Locate the cell with the specified text and output its [X, Y] center coordinate. 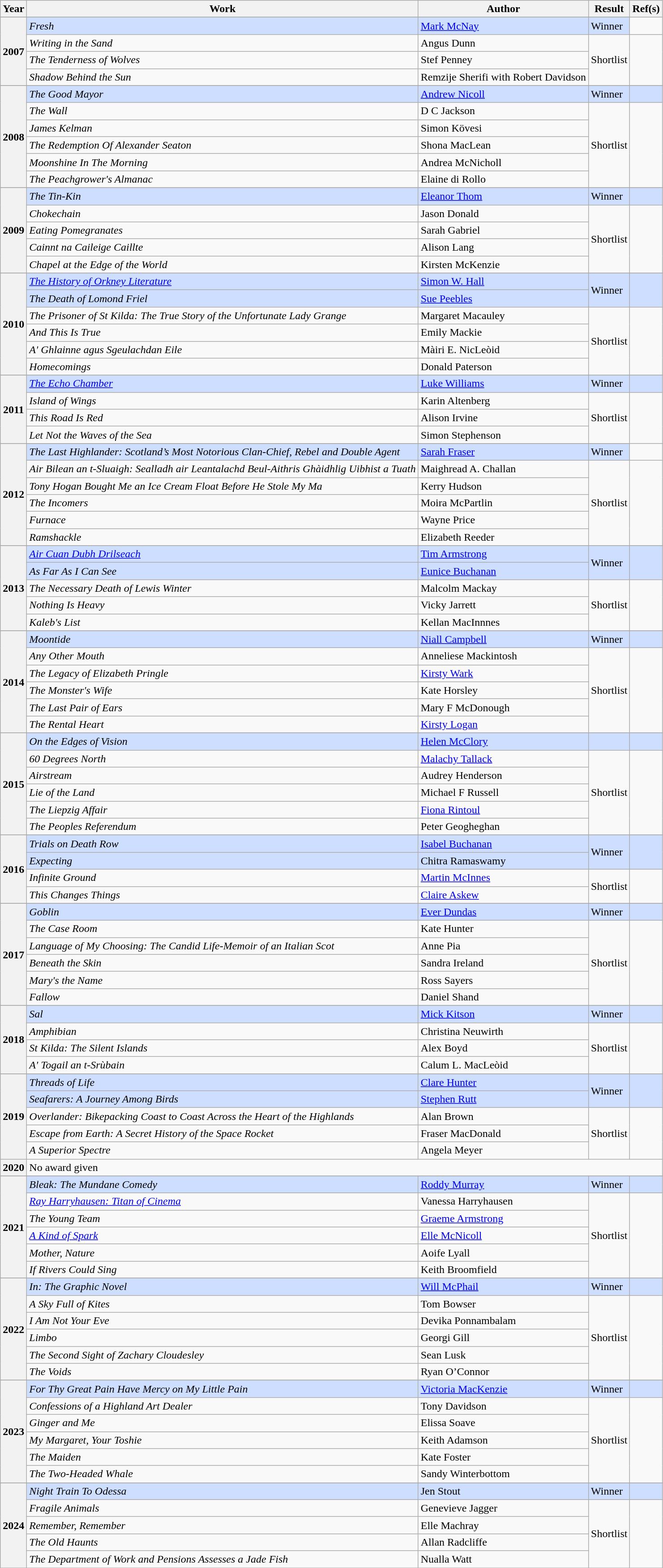
Alison Irvine [503, 418]
Mark McNay [503, 26]
Mick Kitson [503, 1014]
Ryan O’Connor [503, 1372]
Language of My Choosing: The Candid Life-Memoir of an Italian Scot [222, 946]
James Kelman [222, 128]
Elle McNicoll [503, 1235]
Tony Hogan Bought Me an Ice Cream Float Before He Stole My Ma [222, 486]
Island of Wings [222, 401]
The Tenderness of Wolves [222, 60]
Infinite Ground [222, 878]
2009 [13, 230]
No award given [345, 1167]
Eleanor Thom [503, 196]
Anne Pia [503, 946]
D C Jackson [503, 111]
Peter Geogheghan [503, 827]
Ginger and Me [222, 1423]
Ramshackle [222, 537]
2014 [13, 682]
Alison Lang [503, 248]
Chokechain [222, 214]
Amphibian [222, 1031]
Elissa Soave [503, 1423]
2023 [13, 1431]
Sal [222, 1014]
Sarah Fraser [503, 452]
The Liepzig Affair [222, 810]
Lie of the Land [222, 793]
Chapel at the Edge of the World [222, 265]
The Wall [222, 111]
Ever Dundas [503, 912]
Sean Lusk [503, 1355]
Kellan MacInnnes [503, 622]
Kate Foster [503, 1457]
Helen McClory [503, 741]
Work [222, 9]
Mary F McDonough [503, 707]
Kirsten McKenzie [503, 265]
2015 [13, 784]
Fallow [222, 997]
Donald Paterson [503, 367]
Genevieve Jagger [503, 1508]
The Voids [222, 1372]
The Incomers [222, 503]
Eunice Buchanan [503, 571]
Stef Penney [503, 60]
The Monster's Wife [222, 690]
Alex Boyd [503, 1048]
Ray Harryhausen: Titan of Cinema [222, 1201]
2019 [13, 1116]
Air Cuan Dubh Drilseach [222, 554]
Tim Armstrong [503, 554]
Elle Machray [503, 1525]
Elaine di Rollo [503, 179]
A Kind of Spark [222, 1235]
Air Bilean an t-Sluaigh: Sealladh air Leantalachd Beul-Aithris Ghàidhlig Uibhist a Tuath [222, 469]
Beneath the Skin [222, 963]
Luke Williams [503, 384]
Nualla Watt [503, 1559]
A' Ghlainne agus Sgeulachdan Eile [222, 350]
Sarah Gabriel [503, 231]
The Last Pair of Ears [222, 707]
Vicky Jarrett [503, 605]
Angela Meyer [503, 1150]
Sandra Ireland [503, 963]
2020 [13, 1167]
The Maiden [222, 1457]
Graeme Armstrong [503, 1218]
2021 [13, 1227]
Kate Hunter [503, 929]
Mother, Nature [222, 1252]
Kate Horsley [503, 690]
Homecomings [222, 367]
Fraser MacDonald [503, 1133]
Moonshine In The Morning [222, 162]
Expecting [222, 861]
Sandy Winterbottom [503, 1474]
Niall Campbell [503, 639]
St Kilda: The Silent Islands [222, 1048]
The Rental Heart [222, 724]
Anneliese Mackintosh [503, 656]
Roddy Murray [503, 1184]
The Legacy of Elizabeth Pringle [222, 673]
Bleak: The Mundane Comedy [222, 1184]
Malcolm Mackay [503, 588]
As Far As I Can See [222, 571]
Michael F Russell [503, 793]
Karin Altenberg [503, 401]
Tony Davidson [503, 1406]
Elizabeth Reeder [503, 537]
The Death of Lomond Friel [222, 299]
The Young Team [222, 1218]
Simon W. Hall [503, 282]
Kirsty Wark [503, 673]
On the Edges of Vision [222, 741]
A Superior Spectre [222, 1150]
Aoife Lyall [503, 1252]
Daniel Shand [503, 997]
2016 [13, 869]
The Redemption Of Alexander Seaton [222, 145]
Angus Dunn [503, 43]
Alan Brown [503, 1116]
Confessions of a Highland Art Dealer [222, 1406]
2024 [13, 1525]
Threads of Life [222, 1082]
Keith Broomfield [503, 1269]
My Margaret, Your Toshie [222, 1440]
Calum L. MacLeòid [503, 1065]
Kerry Hudson [503, 486]
The Good Mayor [222, 94]
Andrew Nicoll [503, 94]
Ref(s) [646, 9]
Cainnt na Caileige Caillte [222, 248]
Andrea McNicholl [503, 162]
Furnace [222, 520]
Let Not the Waves of the Sea [222, 435]
Seafarers: A Journey Among Birds [222, 1099]
2017 [13, 954]
Ross Sayers [503, 980]
Night Train To Odessa [222, 1491]
Christina Neuwirth [503, 1031]
Fresh [222, 26]
60 Degrees North [222, 759]
Any Other Mouth [222, 656]
Airstream [222, 776]
Remember, Remember [222, 1525]
Remzije Sherifi with Robert Davidson [503, 77]
Isabel Buchanan [503, 844]
Limbo [222, 1338]
This Road Is Red [222, 418]
Goblin [222, 912]
2018 [13, 1039]
Simon Stephenson [503, 435]
Margaret Macauley [503, 316]
The Department of Work and Pensions Assesses a Jade Fish [222, 1559]
Eating Pomegranates [222, 231]
Year [13, 9]
A Sky Full of Kites [222, 1304]
Writing in the Sand [222, 43]
The Two-Headed Whale [222, 1474]
The Tin-Kin [222, 196]
Claire Askew [503, 895]
Georgi Gill [503, 1338]
If Rivers Could Sing [222, 1269]
Simon Kövesi [503, 128]
Victoria MacKenzie [503, 1389]
Wayne Price [503, 520]
I Am Not Your Eve [222, 1321]
In: The Graphic Novel [222, 1286]
Shadow Behind the Sun [222, 77]
Keith Adamson [503, 1440]
Emily Mackie [503, 333]
Devika Ponnambalam [503, 1321]
The Old Haunts [222, 1542]
Moontide [222, 639]
The Prisoner of St Kilda: The True Story of the Unfortunate Lady Grange [222, 316]
2010 [13, 324]
Tom Bowser [503, 1304]
The Case Room [222, 929]
Clare Hunter [503, 1082]
Kirsty Logan [503, 724]
The Last Highlander: Scotland’s Most Notorious Clan-Chief, Rebel and Double Agent [222, 452]
Result [609, 9]
Vanessa Harryhausen [503, 1201]
2008 [13, 137]
Fiona Rintoul [503, 810]
A' Togail an t-Srùbain [222, 1065]
Escape from Earth: A Secret History of the Space Rocket [222, 1133]
And This Is True [222, 333]
Jason Donald [503, 214]
Author [503, 9]
Audrey Henderson [503, 776]
Màiri E. NicLeòid [503, 350]
For Thy Great Pain Have Mercy on My Little Pain [222, 1389]
Moira McPartlin [503, 503]
Chitra Ramaswamy [503, 861]
The Second Sight of Zachary Cloudesley [222, 1355]
The Echo Chamber [222, 384]
2011 [13, 409]
Will McPhail [503, 1286]
Martin McInnes [503, 878]
Nothing Is Heavy [222, 605]
Kaleb's List [222, 622]
The History of Orkney Literature [222, 282]
Malachy Tallack [503, 759]
This Changes Things [222, 895]
Mary's the Name [222, 980]
Maighread A. Challan [503, 469]
The Necessary Death of Lewis Winter [222, 588]
Stephen Rutt [503, 1099]
2022 [13, 1329]
Overlander: Bikepacking Coast to Coast Across the Heart of the Highlands [222, 1116]
Shona MacLean [503, 145]
Jen Stout [503, 1491]
The Peoples Referendum [222, 827]
Trials on Death Row [222, 844]
The Peachgrower's Almanac [222, 179]
Sue Peebles [503, 299]
2013 [13, 588]
Fragile Animals [222, 1508]
2007 [13, 51]
2012 [13, 494]
Allan Radcliffe [503, 1542]
